Capture the cell that displays the provided text and extract its [X, Y] central coordinate. 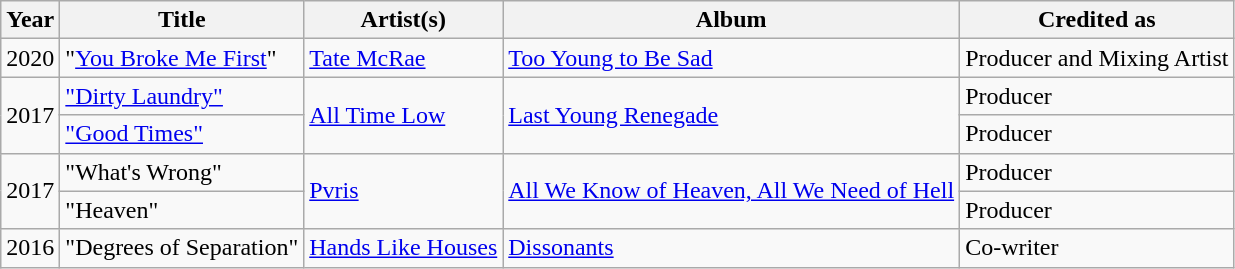
Producer and Mixing Artist [1097, 58]
"Heaven" [182, 210]
Dissonants [732, 248]
Last Young Renegade [732, 115]
Title [182, 20]
Album [732, 20]
Hands Like Houses [404, 248]
Co-writer [1097, 248]
"Good Times" [182, 134]
All Time Low [404, 115]
Artist(s) [404, 20]
2016 [30, 248]
Year [30, 20]
"Dirty Laundry" [182, 96]
"You Broke Me First" [182, 58]
"What's Wrong" [182, 172]
"Degrees of Separation" [182, 248]
Credited as [1097, 20]
Tate McRae [404, 58]
Pvris [404, 191]
Too Young to Be Sad [732, 58]
All We Know of Heaven, All We Need of Hell [732, 191]
2020 [30, 58]
